Return (X, Y) of the center of cell containing provided text 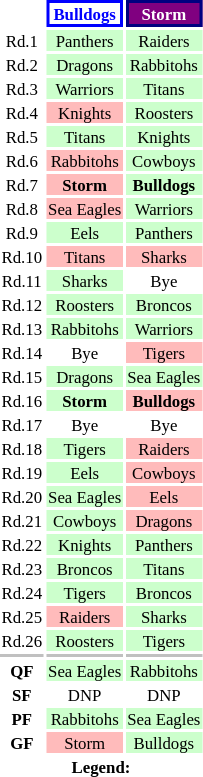
Rd.16 (22, 400)
Rd.4 (22, 112)
Rd.25 (22, 616)
Rd.1 (22, 40)
QF (22, 670)
PF (22, 718)
Rd.24 (22, 592)
Rd.20 (22, 496)
SF (22, 694)
Rd.3 (22, 88)
Rd.12 (22, 304)
Rd.8 (22, 208)
Rd.26 (22, 640)
Legend: (101, 766)
Rd.2 (22, 64)
Rd.11 (22, 280)
Rd.22 (22, 544)
Rd.5 (22, 136)
Rd.21 (22, 520)
Rd.19 (22, 472)
Rd.9 (22, 232)
Rd.7 (22, 184)
Rd.13 (22, 328)
Rd.17 (22, 424)
GF (22, 742)
Rd.6 (22, 160)
Rd.10 (22, 256)
Rd.15 (22, 376)
Rd.14 (22, 352)
Rd.23 (22, 568)
Rd.18 (22, 448)
